Find where the given text appears and provide that cell's center as [x, y] coordinate. 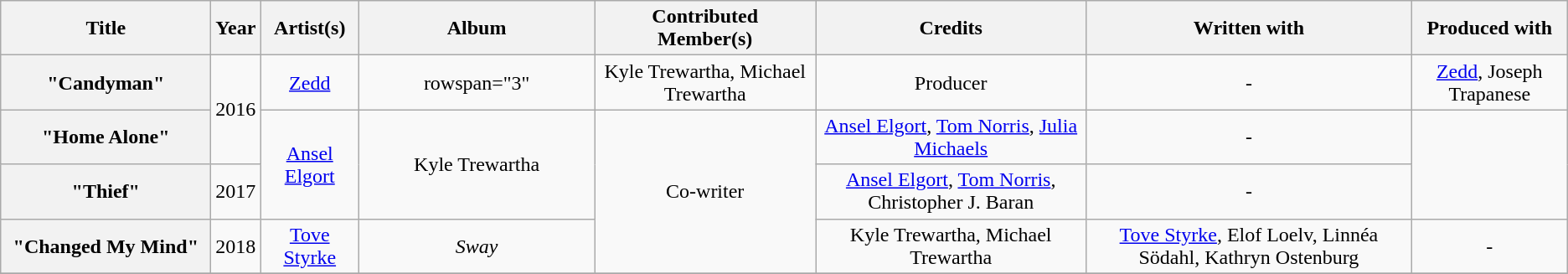
Written with [1250, 28]
Co-writer [705, 191]
Ansel Elgort, Tom Norris, Christopher J. Baran [952, 191]
Ansel Elgort, Tom Norris, Julia Michaels [952, 137]
rowspan="3" [477, 82]
Album [477, 28]
Tove Styrke [310, 246]
Kyle Trewartha [477, 164]
"Home Alone" [106, 137]
Ansel Elgort [310, 164]
Produced with [1489, 28]
Tove Styrke, Elof Loelv, Linnéa Södahl, Kathryn Ostenburg [1250, 246]
"Thief" [106, 191]
2018 [236, 246]
Producer [952, 82]
Year [236, 28]
2017 [236, 191]
Title [106, 28]
Credits [952, 28]
"Candyman" [106, 82]
"Changed My Mind" [106, 246]
Sway [477, 246]
2016 [236, 110]
ContributedMember(s) [705, 28]
Zedd, Joseph Trapanese [1489, 82]
Zedd [310, 82]
Artist(s) [310, 28]
